Search for the cell housing the specified text and yield its (X, Y) center coordinate. 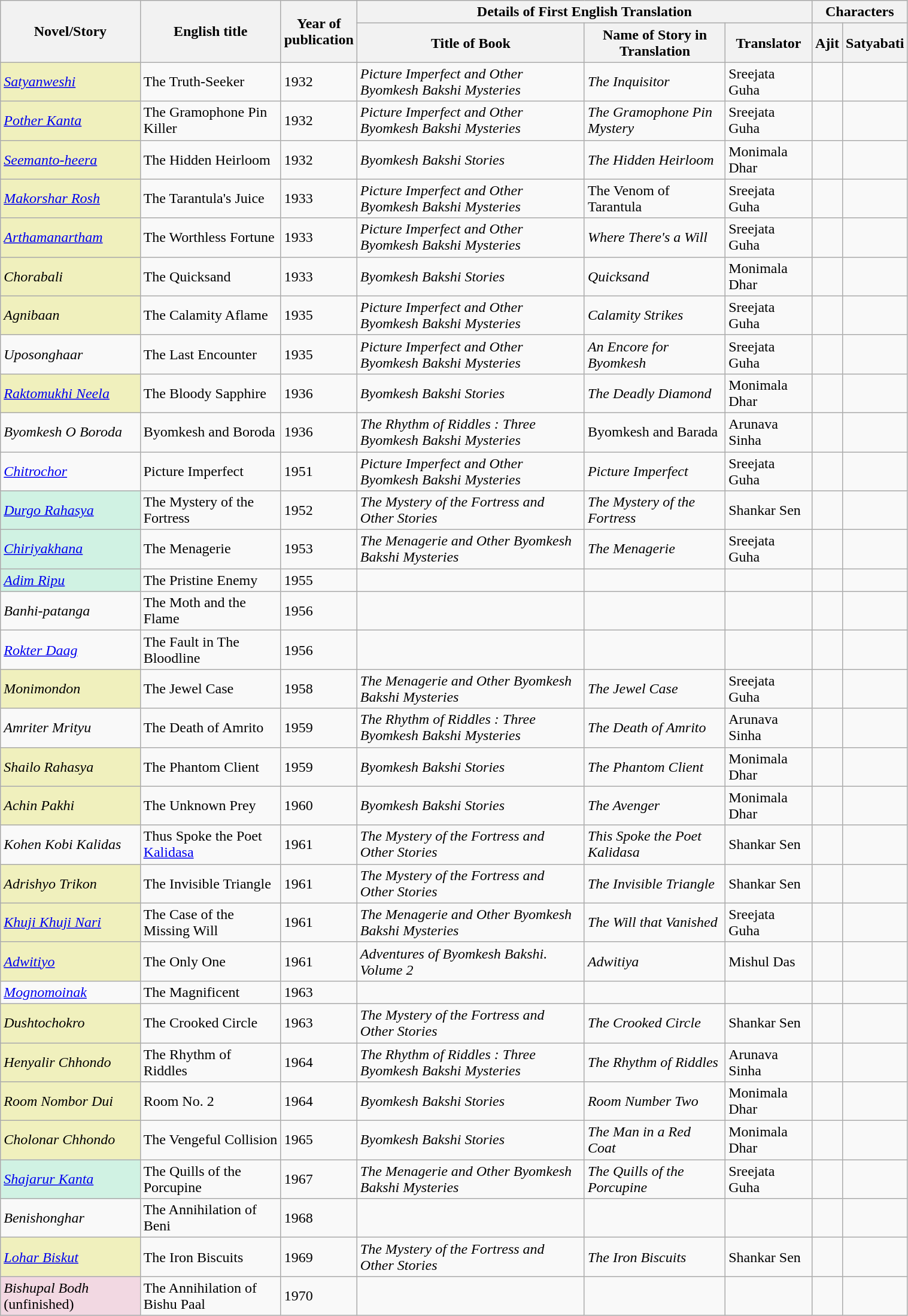
Mishul Das (769, 962)
The Venom of Tarantula (655, 199)
The Will that Vanished (655, 922)
1967 (318, 1179)
Adrishyo Trikon (71, 884)
The Calamity Aflame (211, 315)
Byomkesh O Boroda (71, 432)
The Fault in The Bloodline (211, 650)
The Unknown Prey (211, 806)
Arthamanartham (71, 237)
Makorshar Rosh (71, 199)
1958 (318, 689)
1970 (318, 1296)
The Inquisitor (655, 81)
1953 (318, 550)
Chiriyakhana (71, 550)
Room Nombor Dui (71, 1102)
Amriter Mrityu (71, 728)
An Encore for Byomkesh (655, 354)
Seemanto-heera (71, 159)
Durgo Rahasya (71, 510)
Shajarur Kanta (71, 1179)
The Gramophone Pin Killer (211, 121)
Calamity Strikes (655, 315)
Henyalir Chhondo (71, 1062)
Pother Kanta (71, 121)
The Vengeful Collision (211, 1140)
Agnibaan (71, 315)
Achin Pakhi (71, 806)
Monimondon (71, 689)
The Man in a Red Coat (655, 1140)
Details of First English Translation (584, 12)
Thus Spoke the Poet Kalidasa (211, 844)
Novel/Story (71, 31)
English title (211, 31)
The Deadly Diamond (655, 393)
The Annihilation of Beni (211, 1218)
1951 (318, 471)
1960 (318, 806)
Uposonghaar (71, 354)
The Worthless Fortune (211, 237)
Room Number Two (655, 1102)
Lohar Biskut (71, 1257)
Satyabati (875, 43)
Cholonar Chhondo (71, 1140)
1952 (318, 510)
The Only One (211, 962)
Room No. 2 (211, 1102)
Rokter Daag (71, 650)
Satyanweshi (71, 81)
The Annihilation of Bishu Paal (211, 1296)
Adventures of Byomkesh Bakshi. Volume 2 (470, 962)
This Spoke the Poet Kalidasa (655, 844)
Adim Ripu (71, 580)
Chitrochor (71, 471)
The Gramophone Pin Mystery (655, 121)
Shailo Rahasya (71, 766)
The Quicksand (211, 277)
Kohen Kobi Kalidas (71, 844)
Where There's a Will (655, 237)
Quicksand (655, 277)
Name of Story in Translation (655, 43)
The Pristine Enemy (211, 580)
The Magnificent (211, 992)
Banhi-patanga (71, 611)
Byomkesh and Barada (655, 432)
Khuji Khuji Nari (71, 922)
1955 (318, 580)
Benishonghar (71, 1218)
Raktomukhi Neela (71, 393)
The Truth-Seeker (211, 81)
The Moth and the Flame (211, 611)
Chorabali (71, 277)
1969 (318, 1257)
Title of Book (470, 43)
The Last Encounter (211, 354)
Mognomoinak (71, 992)
The Bloody Sapphire (211, 393)
Year ofpublication (318, 31)
Dushtochokro (71, 1023)
Translator (769, 43)
Adwitiyo (71, 962)
1968 (318, 1218)
Characters (860, 12)
The Avenger (655, 806)
Ajit (827, 43)
Byomkesh and Boroda (211, 432)
1965 (318, 1140)
The Tarantula's Juice (211, 199)
The Case of the Missing Will (211, 922)
Bishupal Bodh (unfinished) (71, 1296)
Adwitiya (655, 962)
